Return the (X, Y) coordinate for the center point of the cell that contains the specified text.  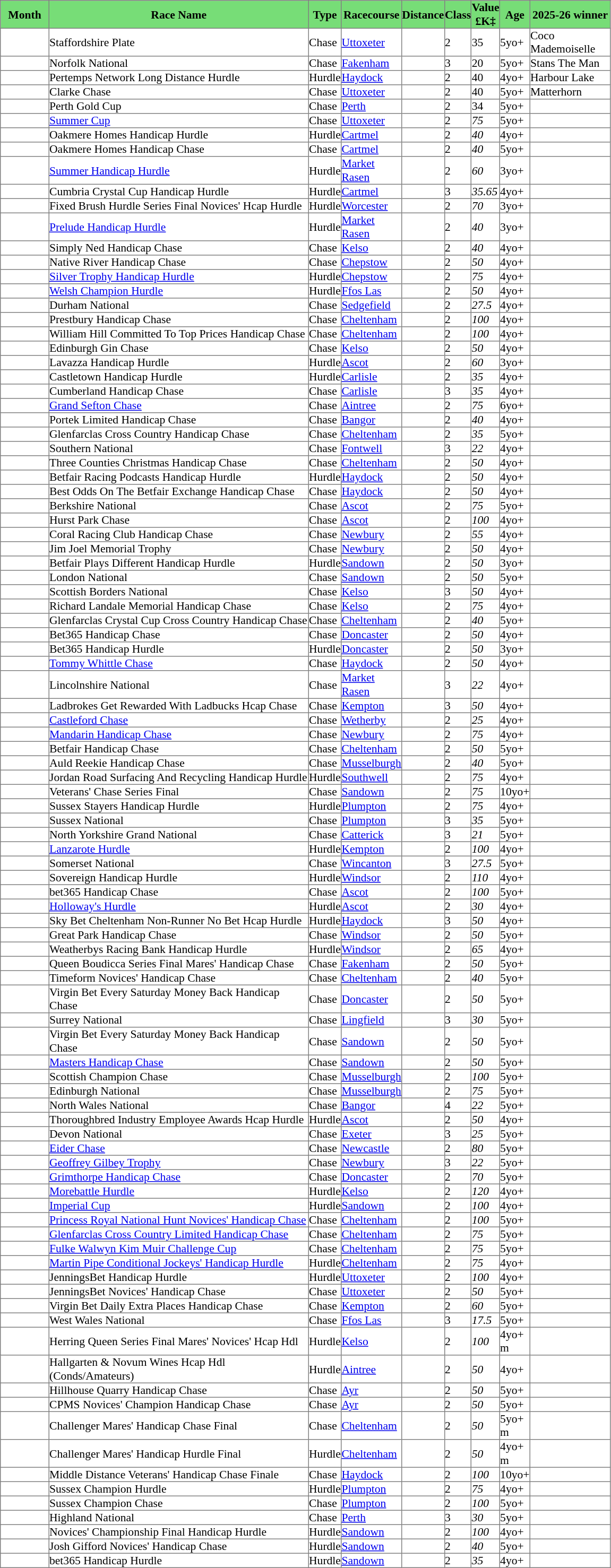
bet365 Handicap Chase (178, 891)
6yo+ (515, 405)
Princess Royal National Hunt Novices' Handicap Chase (178, 1219)
Jim Joel Memorial Trophy (178, 549)
Glenfarclas Cross Country Limited Handicap Chase (178, 1234)
Hurst Park Chase (178, 520)
Herring Queen Series Final Mares' Novices' Hcap Hdl (178, 1341)
Class (458, 14)
West Wales National (178, 1320)
JenningsBet Handicap Hurdle (178, 1277)
Berkshire National (178, 506)
Richard Landale Memorial Handicap Chase (178, 606)
Mandarin Handicap Chase (178, 734)
Newcastle (372, 1148)
80 (485, 1148)
Matterhorn (570, 92)
Castleford Chase (178, 720)
Holloway's Hurdle (178, 906)
Simply Ned Handicap Chase (178, 248)
Betfair Plays Different Handicap Hurdle (178, 564)
Scottish Champion Chase (178, 1076)
110 (485, 878)
Cumberland Handicap Chase (178, 392)
William Hill Committed To Top Prices Handicap Chase (178, 334)
Durham National (178, 306)
Grimthorpe Handicap Chase (178, 1177)
Morebattle Hurdle (178, 1191)
Lanzarote Hurdle (178, 849)
Harbour Lake (570, 77)
Sussex Champion Hurdle (178, 1489)
Sussex National (178, 820)
Masters Handicap Chase (178, 1062)
Pertemps Network Long Distance Hurdle (178, 77)
Wetherby (372, 720)
Edinburgh National (178, 1091)
Catterick (372, 834)
Jordan Road Surfacing And Recycling Handicap Hurdle (178, 777)
Fulke Walwyn Kim Muir Challenge Cup (178, 1248)
Southwell (372, 777)
Castletown Handicap Hurdle (178, 377)
Queen Boudicca Series Final Mares' Handicap Chase (178, 964)
Weatherbys Racing Bank Handicap Hurdle (178, 949)
Fixed Brush Hurdle Series Final Novices' Hcap Hurdle (178, 206)
Sussex Stayers Handicap Hurdle (178, 805)
Surrey National (178, 1020)
Value £K‡ (485, 14)
Age (515, 14)
Oakmere Homes Handicap Hurdle (178, 135)
Summer Handicap Hurdle (178, 170)
Coco Mademoiselle (570, 42)
North Wales National (178, 1105)
Hillhouse Quarry Handicap Chase (178, 1390)
Challenger Mares' Handicap Hurdle Final (178, 1453)
Stans The Man (570, 64)
Thoroughbred Industry Employee Awards Hcap Hurdle (178, 1120)
Race Name (178, 14)
Exeter (372, 1133)
Great Park Handicap Chase (178, 935)
Bet365 Handicap Chase (178, 635)
Veterans' Chase Series Final (178, 792)
Clarke Chase (178, 92)
Perth Gold Cup (178, 106)
Lavazza Handicap Hurdle (178, 363)
Norfolk National (178, 64)
Sky Bet Cheltenham Non-Runner No Bet Hcap Hurdle (178, 920)
Sedgefield (372, 306)
Hallgarten & Novum Wines Hcap Hdl (Conds/Amateurs) (178, 1369)
Devon National (178, 1133)
Type (325, 14)
Worcester (372, 206)
Three Counties Christmas Handicap Chase (178, 463)
Fontwell (372, 449)
Lincolnshire National (178, 685)
Highland National (178, 1518)
Somerset National (178, 863)
Timeform Novices' Handicap Chase (178, 977)
Geoffrey Gilbey Trophy (178, 1162)
Summer Cup (178, 121)
Sovereign Handicap Hurdle (178, 878)
Lingfield (372, 1020)
Virgin Bet Daily Extra Places Handicap Chase (178, 1305)
Martin Pipe Conditional Jockeys' Handicap Hurdle (178, 1263)
Prelude Handicap Hurdle (178, 227)
Auld Reekie Handicap Chase (178, 763)
bet365 Handicap Hurdle (178, 1560)
JenningsBet Novices' Handicap Chase (178, 1292)
Ladbrokes Get Rewarded With Ladbucks Hcap Chase (178, 706)
Coral Racing Club Handicap Chase (178, 535)
Sussex Champion Chase (178, 1503)
65 (485, 949)
Welsh Champion Hurdle (178, 291)
Staffordshire Plate (178, 42)
London National (178, 577)
North Yorkshire Grand National (178, 834)
Silver Trophy Handicap Hurdle (178, 277)
Bet365 Handicap Hurdle (178, 649)
Betfair Racing Podcasts Handicap Hurdle (178, 478)
Grand Sefton Chase (178, 405)
17.5 (485, 1320)
Native River Handicap Chase (178, 262)
Challenger Mares' Handicap Chase Final (178, 1425)
Tommy Whittle Chase (178, 663)
34 (485, 106)
Betfair Handicap Chase (178, 748)
Glenfarclas Cross Country Handicap Chase (178, 434)
20 (485, 64)
Josh Gifford Novices' Handicap Chase (178, 1546)
35.65 (485, 191)
Cumbria Crystal Cup Handicap Hurdle (178, 191)
2025-26 winner (570, 14)
4 (458, 1105)
Imperial Cup (178, 1206)
Prestbury Handicap Chase (178, 319)
Glenfarclas Crystal Cup Cross Country Handicap Chase (178, 621)
Wincanton (372, 863)
Scottish Borders National (178, 592)
55 (485, 535)
CPMS Novices' Champion Handicap Chase (178, 1404)
Portek Limited Handicap Chase (178, 420)
21 (485, 834)
Edinburgh Gin Chase (178, 348)
Novices' Championship Final Handicap Hurdle (178, 1531)
Distance (424, 14)
Best Odds On The Betfair Exchange Handicap Chase (178, 491)
Oakmere Homes Handicap Chase (178, 150)
Southern National (178, 449)
Middle Distance Veterans' Handicap Chase Finale (178, 1474)
120 (485, 1191)
5yo+ m (515, 1425)
Month (25, 14)
Eider Chase (178, 1148)
Racecourse (372, 14)
